Identify which cell holds the provided text, then report its [X, Y] central coordinate. 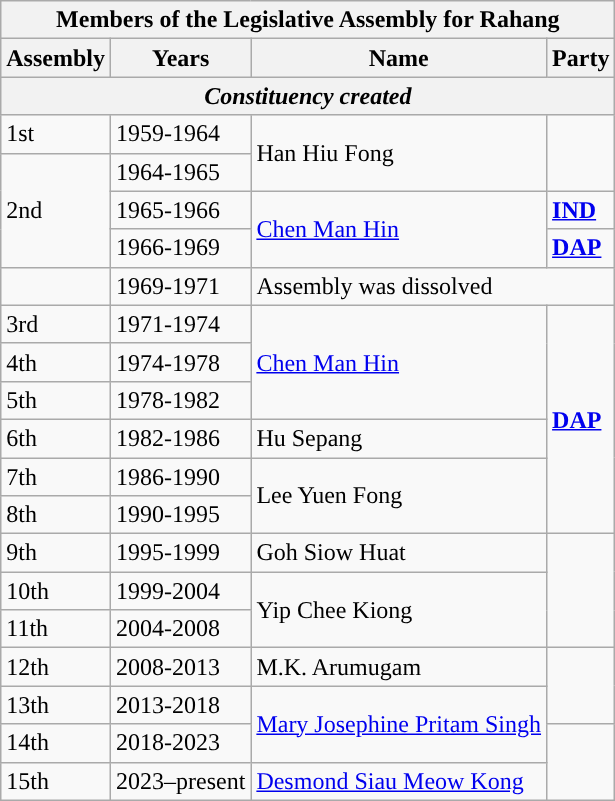
5th [56, 400]
15th [56, 781]
1965-1966 [180, 210]
2018-2023 [180, 743]
2nd [56, 210]
10th [56, 591]
3rd [56, 324]
Assembly [56, 58]
1st [56, 134]
2004-2008 [180, 629]
1966-1969 [180, 248]
Party [581, 58]
Name [399, 58]
2023–present [180, 781]
9th [56, 553]
12th [56, 667]
Lee Yuen Fong [399, 496]
1974-1978 [180, 362]
2013-2018 [180, 705]
13th [56, 705]
Members of the Legislative Assembly for Rahang [308, 20]
1971-1974 [180, 324]
Years [180, 58]
1990-1995 [180, 515]
Han Hiu Fong [399, 153]
4th [56, 362]
M.K. Arumugam [399, 667]
14th [56, 743]
Hu Sepang [399, 438]
1982-1986 [180, 438]
11th [56, 629]
8th [56, 515]
7th [56, 477]
Goh Siow Huat [399, 553]
Desmond Siau Meow Kong [399, 781]
Yip Chee Kiong [399, 610]
1986-1990 [180, 477]
IND [581, 210]
6th [56, 438]
1969-1971 [180, 286]
Constituency created [308, 96]
1995-1999 [180, 553]
1978-1982 [180, 400]
1999-2004 [180, 591]
2008-2013 [180, 667]
Mary Josephine Pritam Singh [399, 724]
Assembly was dissolved [433, 286]
1964-1965 [180, 172]
1959-1964 [180, 134]
